Search for the cell housing the specified text and yield its [X, Y] center coordinate. 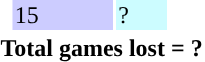
15 [64, 15]
? [142, 15]
